Output the (x, y) coordinate of the center of the cell containing the given text.  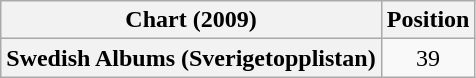
Swedish Albums (Sverigetopplistan) (191, 58)
39 (428, 58)
Chart (2009) (191, 20)
Position (428, 20)
